Identify which cell holds the provided text, then report its [X, Y] central coordinate. 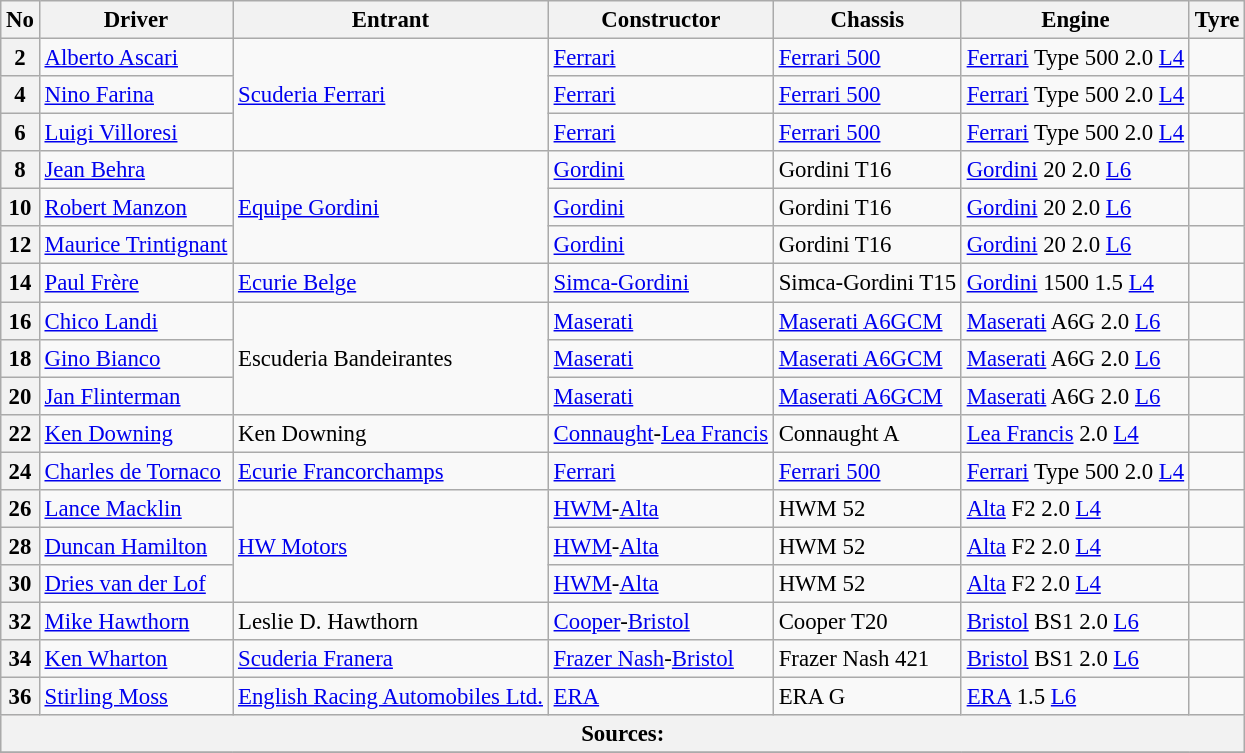
Equipe Gordini [391, 208]
32 [20, 621]
Mike Hawthorn [136, 621]
Engine [1075, 20]
English Racing Automobiles Ltd. [391, 697]
Connaught A [867, 433]
Gino Bianco [136, 358]
34 [20, 659]
Chassis [867, 20]
Dries van der Lof [136, 584]
Lea Francis 2.0 L4 [1075, 433]
26 [20, 509]
Luigi Villoresi [136, 133]
HW Motors [391, 546]
Scuderia Ferrari [391, 96]
2 [20, 58]
36 [20, 697]
Driver [136, 20]
Leslie D. Hawthorn [391, 621]
Robert Manzon [136, 208]
Escuderia Bandeirantes [391, 358]
Connaught-Lea Francis [660, 433]
8 [20, 170]
Ecurie Belge [391, 283]
Entrant [391, 20]
Ken Wharton [136, 659]
12 [20, 245]
No [20, 20]
Maurice Trintignant [136, 245]
Jean Behra [136, 170]
14 [20, 283]
Charles de Tornaco [136, 471]
Gordini 1500 1.5 L4 [1075, 283]
6 [20, 133]
30 [20, 584]
Constructor [660, 20]
Cooper-Bristol [660, 621]
ERA G [867, 697]
Frazer Nash-Bristol [660, 659]
Lance Macklin [136, 509]
Simca-Gordini [660, 283]
Chico Landi [136, 321]
Stirling Moss [136, 697]
18 [20, 358]
20 [20, 396]
Cooper T20 [867, 621]
24 [20, 471]
16 [20, 321]
ERA [660, 697]
Alberto Ascari [136, 58]
Tyre [1216, 20]
Paul Frère [136, 283]
Scuderia Franera [391, 659]
10 [20, 208]
ERA 1.5 L6 [1075, 697]
Duncan Hamilton [136, 546]
Ecurie Francorchamps [391, 471]
Jan Flinterman [136, 396]
28 [20, 546]
Simca-Gordini T15 [867, 283]
Sources: [623, 734]
Nino Farina [136, 95]
Frazer Nash 421 [867, 659]
4 [20, 95]
22 [20, 433]
